Output the (X, Y) coordinate of the center of the cell containing the given text.  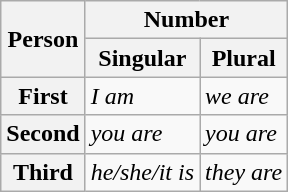
we are (244, 96)
Third (43, 172)
Number (186, 20)
Plural (244, 58)
I am (142, 96)
First (43, 96)
he/she/it is (142, 172)
Singular (142, 58)
Person (43, 39)
they are (244, 172)
Second (43, 134)
